Capture the cell that displays the provided text and extract its [X, Y] central coordinate. 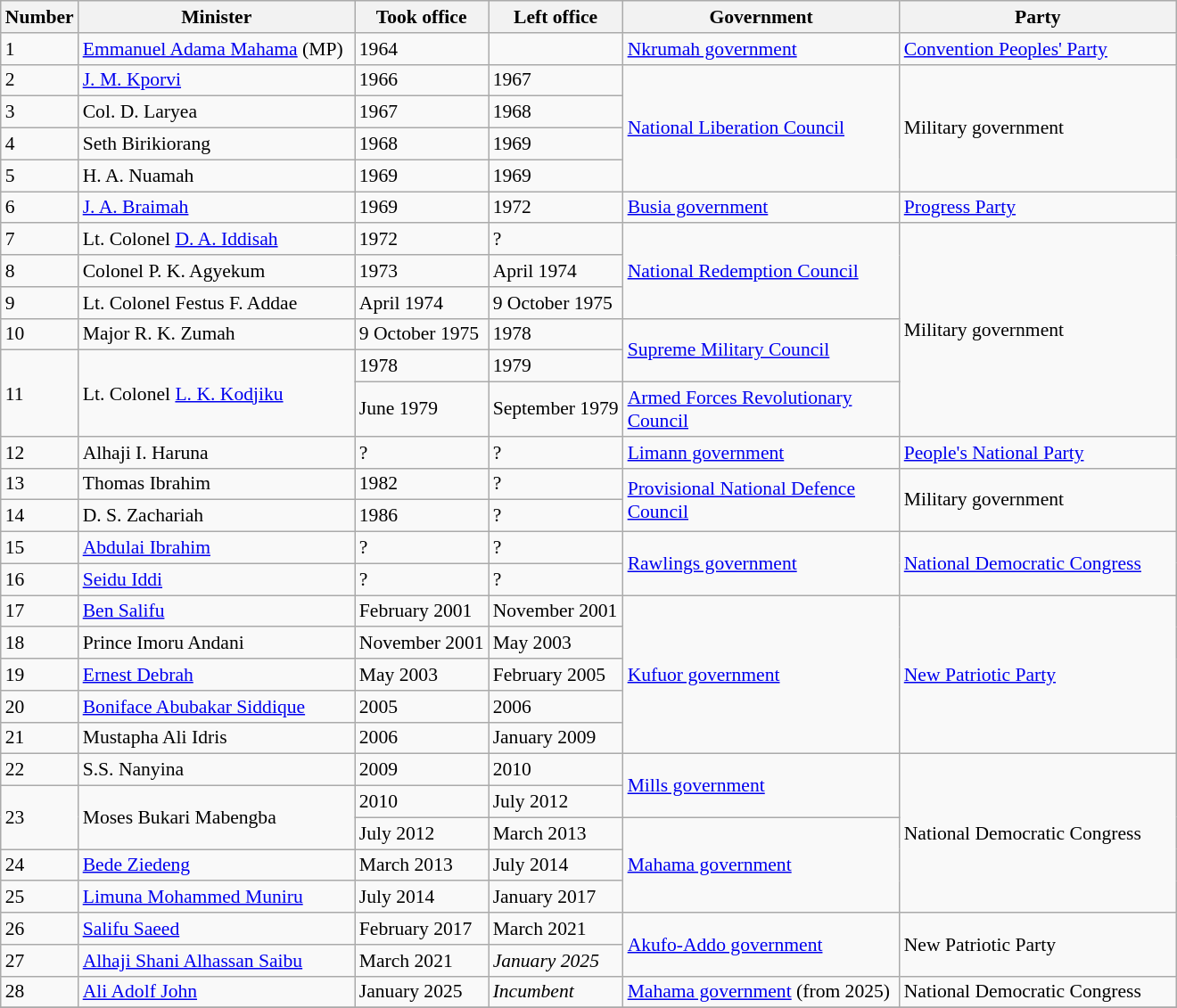
January 2009 [556, 738]
2 [39, 80]
4 [39, 144]
23 [39, 818]
2009 [422, 770]
Supreme Military Council [761, 349]
1 [39, 49]
Rawlings government [761, 563]
19 [39, 675]
1986 [422, 516]
11 [39, 394]
24 [39, 865]
National Liberation Council [761, 127]
8 [39, 271]
17 [39, 611]
9 [39, 303]
22 [39, 770]
18 [39, 643]
Lt. Colonel D. A. Iddisah [217, 240]
Alhaji I. Haruna [217, 453]
Party [1038, 17]
Limann government [761, 453]
Ali Adolf John [217, 992]
People's National Party [1038, 453]
February 2017 [422, 929]
Abdulai Ibrahim [217, 548]
1964 [422, 49]
Nkrumah government [761, 49]
1982 [422, 484]
3 [39, 112]
Akufo-Addo government [761, 945]
Prince Imoru Andani [217, 643]
Mahama government (from 2025) [761, 992]
Took office [422, 17]
Kufuor government [761, 675]
1966 [422, 80]
21 [39, 738]
J. M. Kporvi [217, 80]
Emmanuel Adama Mahama (MP) [217, 49]
16 [39, 579]
Armed Forces Revolutionary Council [761, 410]
National Redemption Council [761, 271]
Alhaji Shani Alhassan Saibu [217, 961]
Lt. Colonel Festus F. Addae [217, 303]
J. A. Braimah [217, 208]
Seth Birikiorang [217, 144]
Col. D. Laryea [217, 112]
1979 [556, 366]
Progress Party [1038, 208]
28 [39, 992]
September 1979 [556, 410]
12 [39, 453]
Number [39, 17]
Salifu Saeed [217, 929]
Mustapha Ali Idris [217, 738]
February 2001 [422, 611]
1973 [422, 271]
Convention Peoples' Party [1038, 49]
Moses Bukari Mabengba [217, 818]
Boniface Abubakar Siddique [217, 707]
Limuna Mohammed Muniru [217, 897]
13 [39, 484]
6 [39, 208]
Minister [217, 17]
Mahama government [761, 865]
Busia government [761, 208]
2005 [422, 707]
15 [39, 548]
10 [39, 334]
7 [39, 240]
D. S. Zachariah [217, 516]
Ernest Debrah [217, 675]
5 [39, 176]
Ben Salifu [217, 611]
H. A. Nuamah [217, 176]
25 [39, 897]
Colonel P. K. Agyekum [217, 271]
February 2005 [556, 675]
Thomas Ibrahim [217, 484]
Left office [556, 17]
14 [39, 516]
Lt. Colonel L. K. Kodjiku [217, 394]
June 1979 [422, 410]
S.S. Nanyina [217, 770]
26 [39, 929]
27 [39, 961]
20 [39, 707]
Incumbent [556, 992]
Provisional National Defence Council [761, 499]
Government [761, 17]
Mills government [761, 786]
Seidu Iddi [217, 579]
Major R. K. Zumah [217, 334]
January 2017 [556, 897]
Bede Ziedeng [217, 865]
